Determine the [X, Y] coordinate at the center of the cell enclosing the given text.  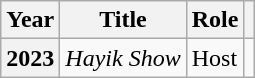
Hayik Show [123, 58]
Year [30, 20]
2023 [30, 58]
Host [215, 58]
Title [123, 20]
Role [215, 20]
